Identify which cell holds the provided text, then report its (x, y) central coordinate. 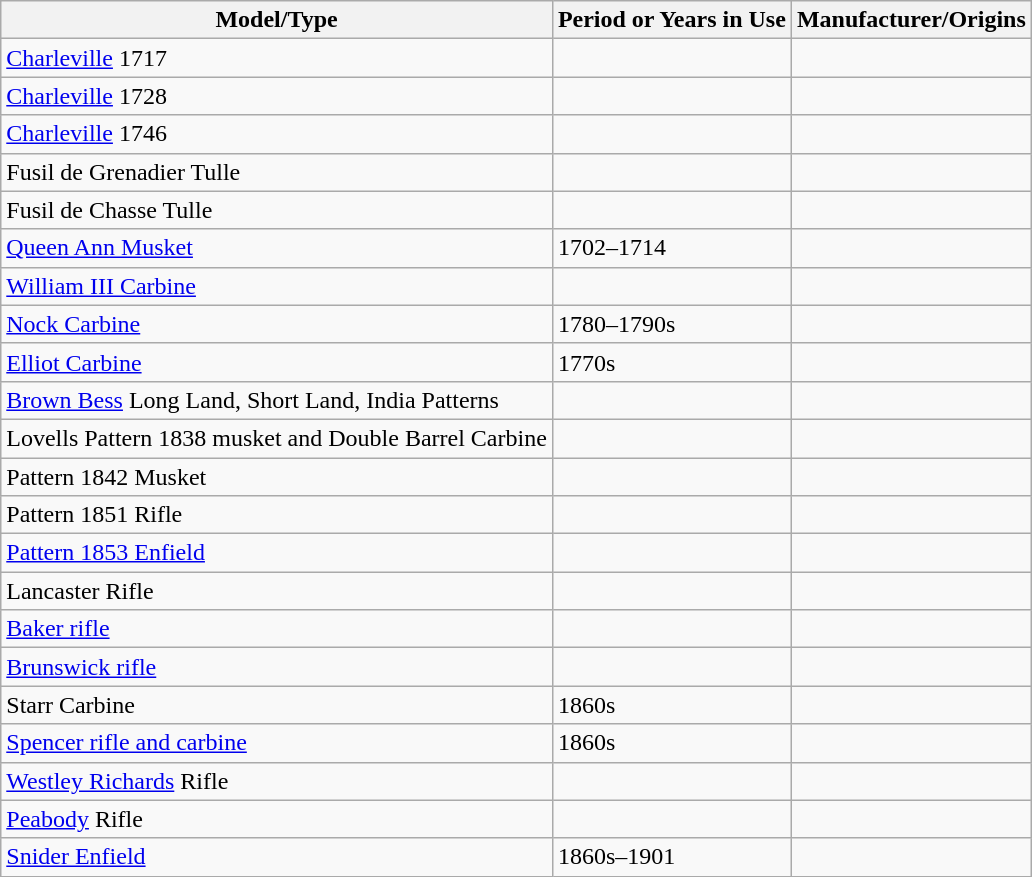
Charleville 1728 (277, 96)
Charleville 1717 (277, 58)
Baker rifle (277, 629)
Lovells Pattern 1838 musket and Double Barrel Carbine (277, 438)
Model/Type (277, 20)
Pattern 1851 Rifle (277, 515)
Snider Enfield (277, 857)
William III Carbine (277, 286)
Brown Bess Long Land, Short Land, India Patterns (277, 400)
Fusil de Grenadier Tulle (277, 172)
Peabody Rifle (277, 819)
1770s (672, 362)
Pattern 1842 Musket (277, 477)
Nock Carbine (277, 324)
Spencer rifle and carbine (277, 743)
Fusil de Chasse Tulle (277, 210)
Manufacturer/Origins (911, 20)
Brunswick rifle (277, 667)
Westley Richards Rifle (277, 781)
Elliot Carbine (277, 362)
Queen Ann Musket (277, 248)
Pattern 1853 Enfield (277, 553)
Lancaster Rifle (277, 591)
Charleville 1746 (277, 134)
Period or Years in Use (672, 20)
1702–1714 (672, 248)
Starr Carbine (277, 705)
1780–1790s (672, 324)
1860s–1901 (672, 857)
